Provide the [X, Y] coordinate of the cell's center where the given text is located.  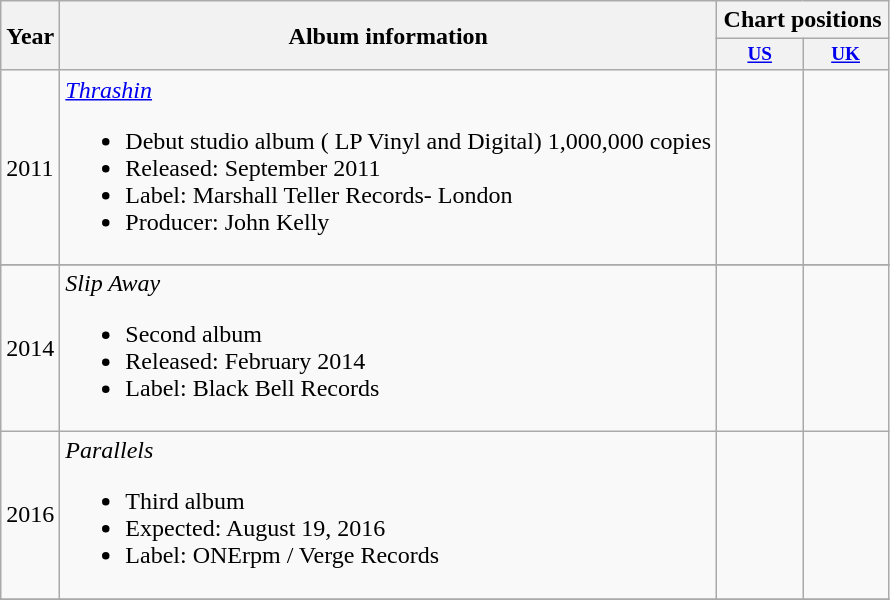
Slip AwaySecond albumReleased: February 2014Label: Black Bell Records [388, 348]
Chart positions [803, 20]
2016 [30, 516]
2014 [30, 348]
ThrashinDebut studio album ( LP Vinyl and Digital) 1,000,000 copiesReleased: September 2011Label: Marshall Teller Records- LondonProducer: John Kelly [388, 167]
ParallelsThird albumExpected: August 19, 2016Label: ONErpm / Verge Records [388, 516]
2011 [30, 167]
UK [846, 55]
Album information [388, 36]
Year [30, 36]
US [760, 55]
